Scan for the cell matching the given text and deliver its (X, Y) coordinate at center. 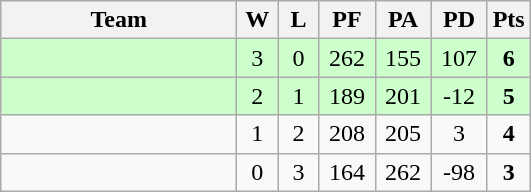
Pts (508, 20)
189 (347, 96)
-12 (459, 96)
208 (347, 134)
-98 (459, 172)
4 (508, 134)
W (258, 20)
107 (459, 58)
L (298, 20)
164 (347, 172)
155 (403, 58)
5 (508, 96)
PA (403, 20)
6 (508, 58)
PF (347, 20)
205 (403, 134)
PD (459, 20)
Team (119, 20)
201 (403, 96)
